Extract the (x, y) coordinate from the center of the cell holding the provided text.  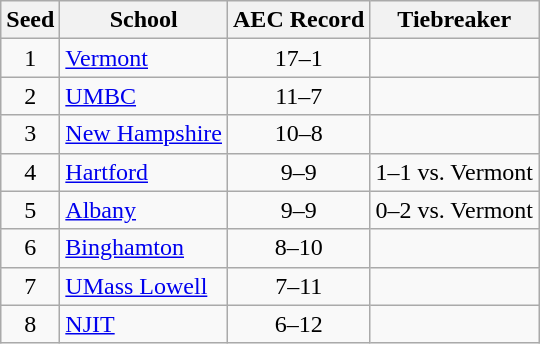
0–2 vs. Vermont (454, 210)
6–12 (299, 324)
Seed (30, 20)
3 (30, 134)
Tiebreaker (454, 20)
1 (30, 58)
Vermont (144, 58)
6 (30, 248)
Hartford (144, 172)
NJIT (144, 324)
Albany (144, 210)
4 (30, 172)
5 (30, 210)
17–1 (299, 58)
10–8 (299, 134)
2 (30, 96)
UMass Lowell (144, 286)
8–10 (299, 248)
8 (30, 324)
11–7 (299, 96)
7–11 (299, 286)
New Hampshire (144, 134)
1–1 vs. Vermont (454, 172)
UMBC (144, 96)
7 (30, 286)
AEC Record (299, 20)
School (144, 20)
Binghamton (144, 248)
